Identify which cell holds the provided text, then report its (X, Y) central coordinate. 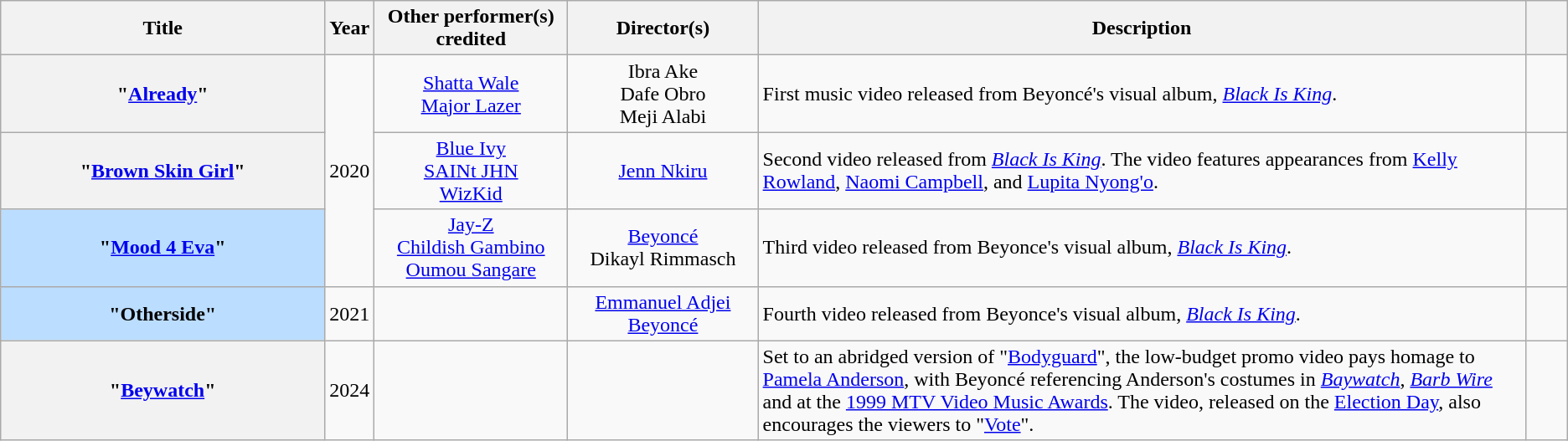
2021 (350, 313)
Third video released from Beyonce's visual album, Black Is King. (1142, 248)
Shatta WaleMajor Lazer (471, 94)
"Mood 4 Eva" (162, 248)
Year (350, 28)
Other performer(s) credited (471, 28)
Second video released from Black Is King. The video features appearances from Kelly Rowland, Naomi Campbell, and Lupita Nyong'o. (1142, 171)
"Beywatch" (162, 390)
Title (162, 28)
Ibra AkeDafe ObroMeji Alabi (663, 94)
Description (1142, 28)
Blue IvySAINt JHNWizKid (471, 171)
"Already" (162, 94)
BeyoncéDikayl Rimmasch (663, 248)
Director(s) (663, 28)
First music video released from Beyoncé's visual album, Black Is King. (1142, 94)
Fourth video released from Beyonce's visual album, Black Is King. (1142, 313)
Jenn Nkiru (663, 171)
"Brown Skin Girl" (162, 171)
2024 (350, 390)
"Otherside" (162, 313)
2020 (350, 171)
Jay-ZChildish GambinoOumou Sangare (471, 248)
Emmanuel AdjeiBeyoncé (663, 313)
